Output the [X, Y] coordinate of the center of the cell containing the given text.  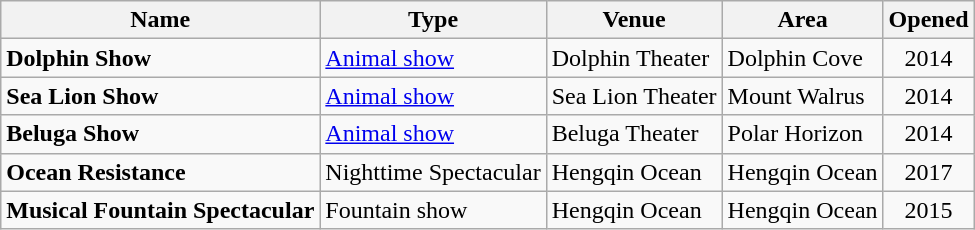
Dolphin Cove [802, 58]
Nighttime Spectacular [433, 172]
2017 [928, 172]
Beluga Show [160, 134]
Sea Lion Show [160, 96]
Ocean Resistance [160, 172]
Mount Walrus [802, 96]
Name [160, 20]
Area [802, 20]
Type [433, 20]
Sea Lion Theater [634, 96]
Dolphin Show [160, 58]
Opened [928, 20]
Polar Horizon [802, 134]
Fountain show [433, 210]
2015 [928, 210]
Venue [634, 20]
Beluga Theater [634, 134]
Musical Fountain Spectacular [160, 210]
Dolphin Theater [634, 58]
